Locate the cell with the specified text and output its (x, y) center coordinate. 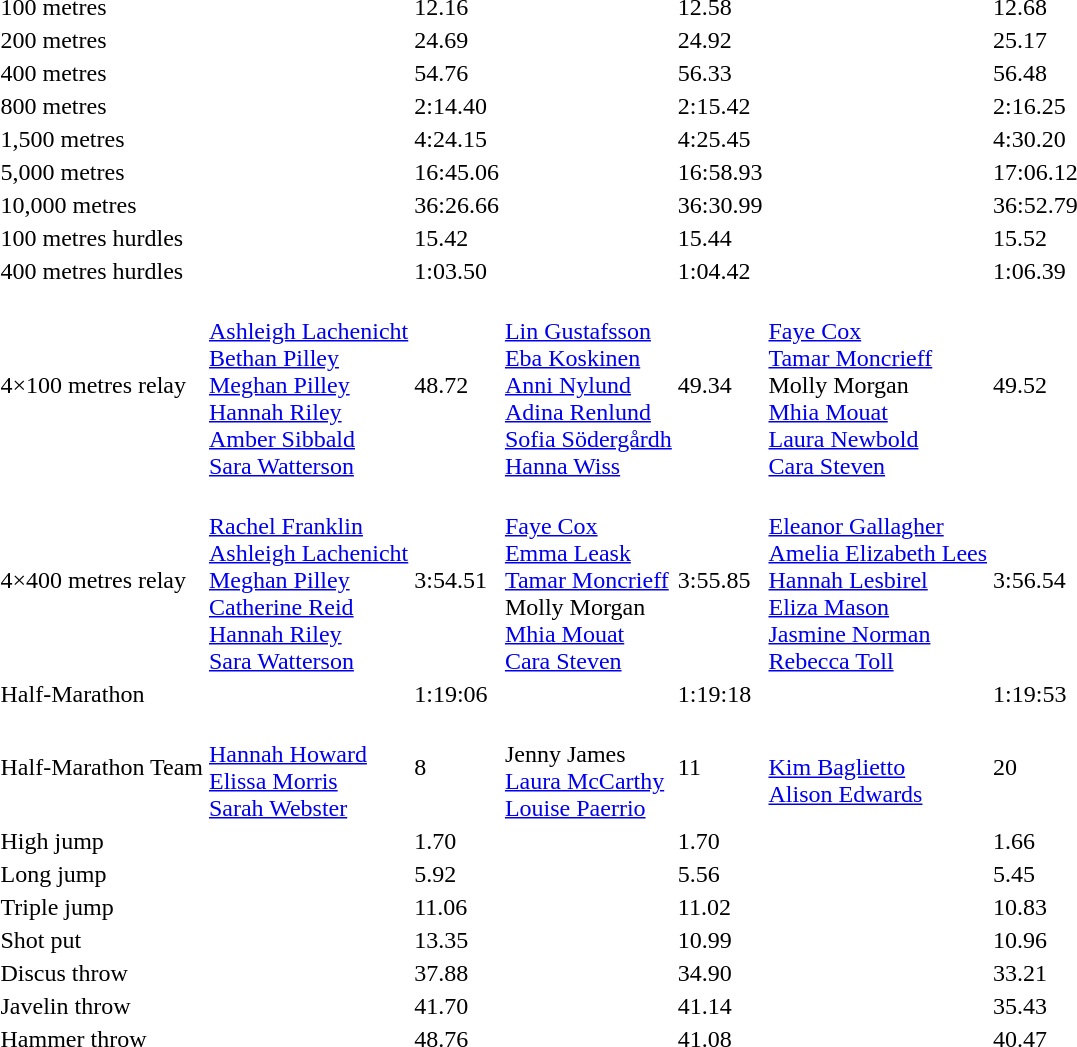
10.99 (720, 940)
54.76 (457, 73)
1:03.50 (457, 271)
Rachel FranklinAshleigh LachenichtMeghan PilleyCatherine ReidHannah RileySara Watterson (308, 580)
11.02 (720, 907)
5.56 (720, 874)
Hannah HowardElissa MorrisSarah Webster (308, 768)
34.90 (720, 973)
2:14.40 (457, 106)
11.06 (457, 907)
Ashleigh LachenichtBethan PilleyMeghan PilleyHannah RileyAmber SibbaldSara Watterson (308, 385)
15.42 (457, 238)
1:04.42 (720, 271)
11 (720, 768)
8 (457, 768)
56.33 (720, 73)
Kim BagliettoAlison Edwards (878, 768)
36:26.66 (457, 205)
15.44 (720, 238)
41.14 (720, 1006)
41.70 (457, 1006)
2:15.42 (720, 106)
4:25.45 (720, 139)
16:45.06 (457, 172)
Eleanor GallagherAmelia Elizabeth LeesHannah LesbirelEliza MasonJasmine NormanRebecca Toll (878, 580)
36:30.99 (720, 205)
3:55.85 (720, 580)
Lin GustafssonEba KoskinenAnni NylundAdina RenlundSofia SödergårdhHanna Wiss (588, 385)
Faye CoxTamar MoncrieffMolly MorganMhia MouatLaura NewboldCara Steven (878, 385)
3:54.51 (457, 580)
49.34 (720, 385)
37.88 (457, 973)
1:19:06 (457, 694)
4:24.15 (457, 139)
16:58.93 (720, 172)
24.92 (720, 40)
1:19:18 (720, 694)
24.69 (457, 40)
48.72 (457, 385)
Faye CoxEmma LeaskTamar MoncrieffMolly MorganMhia MouatCara Steven (588, 580)
13.35 (457, 940)
5.92 (457, 874)
Jenny JamesLaura McCarthyLouise Paerrio (588, 768)
